For the text-containing cell, return its midpoint in (X, Y) coordinate format. 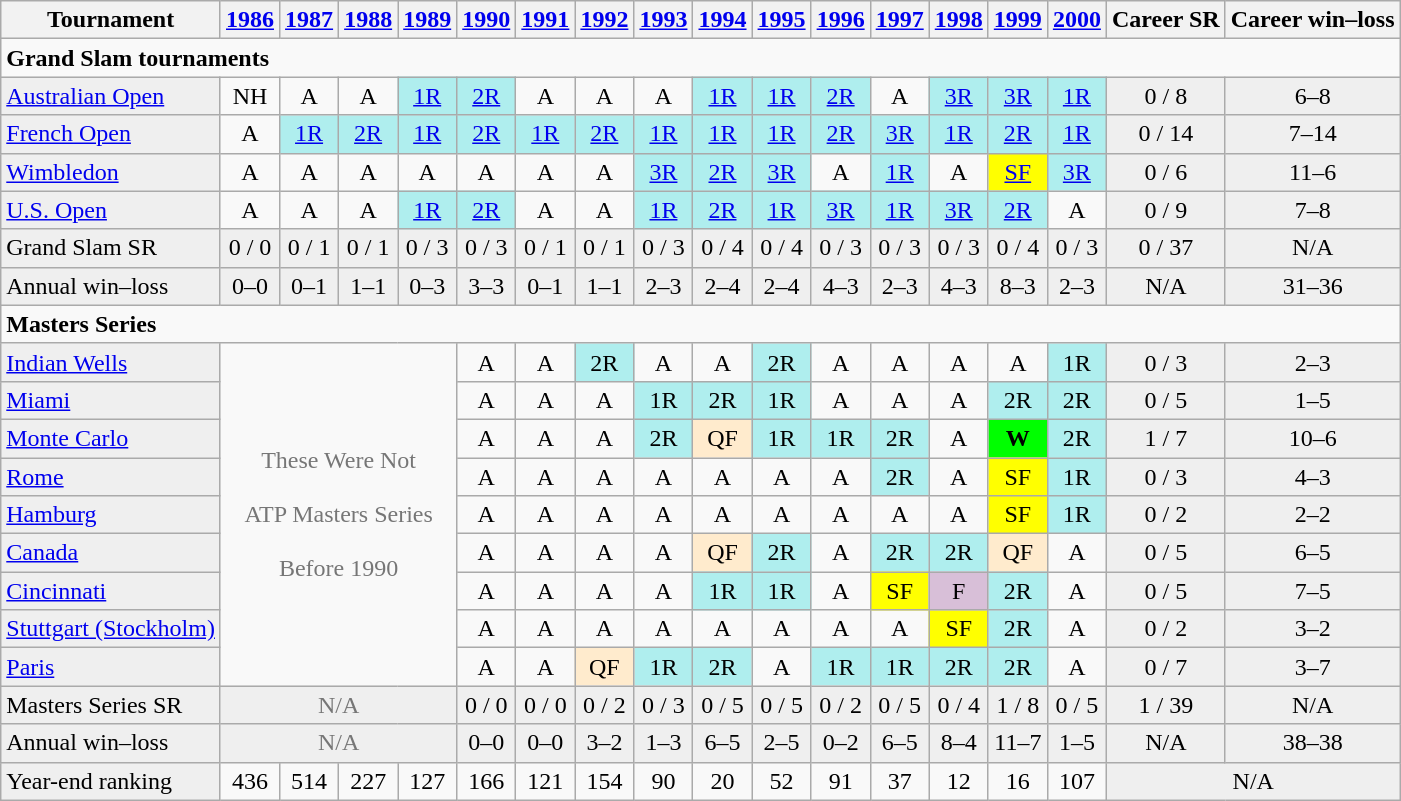
French Open (111, 134)
Masters Series (700, 324)
Indian Wells (111, 362)
8–3 (1018, 286)
12 (958, 781)
514 (310, 781)
0 / 7 (1166, 667)
7–5 (1312, 591)
16 (1018, 781)
U.S. Open (111, 210)
436 (250, 781)
Tournament (111, 20)
Australian Open (111, 96)
1987 (310, 20)
1986 (250, 20)
0–3 (428, 286)
Rome (111, 477)
1 / 7 (1166, 438)
20 (722, 781)
38–38 (1312, 743)
1 / 8 (1018, 705)
1 / 39 (1166, 705)
Canada (111, 553)
121 (546, 781)
Stuttgart (Stockholm) (111, 629)
Wimbledon (111, 172)
8–4 (958, 743)
1–3 (664, 743)
1990 (486, 20)
Paris (111, 667)
31–36 (1312, 286)
1995 (782, 20)
11–7 (1018, 743)
37 (900, 781)
0 / 6 (1166, 172)
Masters Series SR (111, 705)
1989 (428, 20)
7–8 (1312, 210)
10–6 (1312, 438)
107 (1076, 781)
1997 (900, 20)
These Were NotATP Masters SeriesBefore 1990 (338, 514)
Cincinnati (111, 591)
Grand Slam SR (111, 248)
2000 (1076, 20)
1996 (840, 20)
F (958, 591)
0 / 37 (1166, 248)
Hamburg (111, 515)
3–3 (486, 286)
1992 (604, 20)
1999 (1018, 20)
Miami (111, 400)
0 / 9 (1166, 210)
166 (486, 781)
7–14 (1312, 134)
0 / 8 (1166, 96)
1994 (722, 20)
91 (840, 781)
227 (368, 781)
1988 (368, 20)
Year-end ranking (111, 781)
NH (250, 96)
2–2 (1312, 515)
127 (428, 781)
11–6 (1312, 172)
1991 (546, 20)
2–5 (782, 743)
1998 (958, 20)
90 (664, 781)
1993 (664, 20)
W (1018, 438)
154 (604, 781)
Career SR (1166, 20)
52 (782, 781)
Career win–loss (1312, 20)
3–7 (1312, 667)
6–8 (1312, 96)
0 / 14 (1166, 134)
Grand Slam tournaments (700, 58)
0–2 (840, 743)
Monte Carlo (111, 438)
